Extract the (x, y) coordinate from the center of the cell holding the provided text.  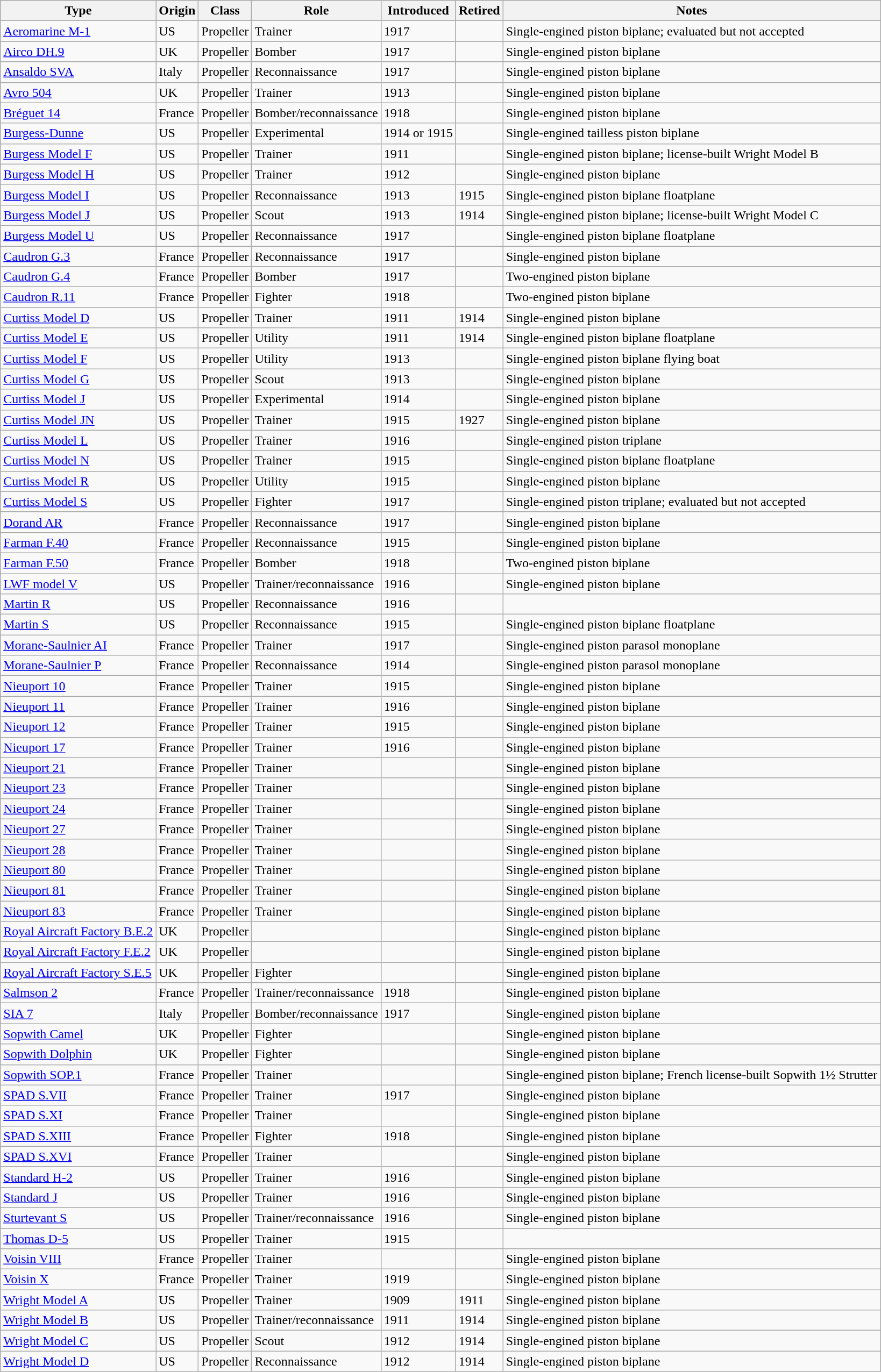
Class (225, 11)
Standard H-2 (79, 1177)
Wright Model D (79, 1361)
SPAD S.XIII (79, 1136)
Single-engined piston triplane; evaluated but not accepted (692, 502)
Royal Aircraft Factory B.E.2 (79, 932)
Aeromarine M-1 (79, 31)
Ansaldo SVA (79, 72)
Wright Model B (79, 1320)
Burgess Model F (79, 154)
Nieuport 24 (79, 809)
Royal Aircraft Factory F.E.2 (79, 952)
Caudron G.3 (79, 256)
Nieuport 80 (79, 870)
Burgess Model H (79, 174)
Caudron R.11 (79, 297)
Single-engined tailless piston biplane (692, 133)
Dorand AR (79, 522)
Curtiss Model D (79, 318)
Introduced (418, 11)
LWF model V (79, 583)
Nieuport 12 (79, 727)
Morane-Saulnier AI (79, 645)
1909 (418, 1300)
1919 (418, 1280)
Farman F.50 (79, 563)
Single-engined piston triplane (692, 440)
Nieuport 83 (79, 911)
Single-engined piston biplane flying boat (692, 359)
Nieuport 17 (79, 747)
Notes (692, 11)
Sturtevant S (79, 1218)
Voisin VIII (79, 1259)
Sopwith SOP.1 (79, 1075)
Single-engined piston biplane; evaluated but not accepted (692, 31)
Nieuport 10 (79, 686)
Martin R (79, 604)
Curtiss Model L (79, 440)
Retired (479, 11)
Burgess-Dunne (79, 133)
Sopwith Dolphin (79, 1054)
Voisin X (79, 1280)
Curtiss Model J (79, 399)
Avro 504 (79, 92)
Farman F.40 (79, 542)
Curtiss Model N (79, 461)
Sopwith Camel (79, 1034)
Bréguet 14 (79, 113)
SPAD S.VII (79, 1095)
Nieuport 28 (79, 849)
Curtiss Model F (79, 359)
Airco DH.9 (79, 52)
Nieuport 81 (79, 890)
1927 (479, 420)
1914 or 1915 (418, 133)
Wright Model A (79, 1300)
Morane-Saulnier P (79, 666)
Curtiss Model S (79, 502)
Salmson 2 (79, 993)
Curtiss Model JN (79, 420)
Type (79, 11)
SIA 7 (79, 1013)
Burgess Model J (79, 215)
Curtiss Model R (79, 481)
Nieuport 21 (79, 768)
Burgess Model U (79, 235)
Nieuport 27 (79, 829)
Martin S (79, 625)
Origin (177, 11)
Royal Aircraft Factory S.E.5 (79, 973)
Wright Model C (79, 1341)
Single-engined piston biplane; French license-built Sopwith 1½ Strutter (692, 1075)
Thomas D-5 (79, 1238)
SPAD S.XVI (79, 1156)
Nieuport 11 (79, 706)
Burgess Model I (79, 195)
Caudron G.4 (79, 277)
Nieuport 23 (79, 788)
SPAD S.XI (79, 1116)
Single-engined piston biplane; license-built Wright Model C (692, 215)
Curtiss Model G (79, 379)
Role (316, 11)
Standard J (79, 1197)
Curtiss Model E (79, 338)
Single-engined piston biplane; license-built Wright Model B (692, 154)
